Locate the cell with the specified text and output its (X, Y) center coordinate. 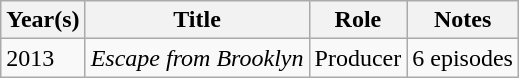
Title (197, 20)
2013 (43, 58)
Producer (358, 58)
Role (358, 20)
Year(s) (43, 20)
Escape from Brooklyn (197, 58)
6 episodes (463, 58)
Notes (463, 20)
